Identify which cell holds the provided text, then report its (X, Y) central coordinate. 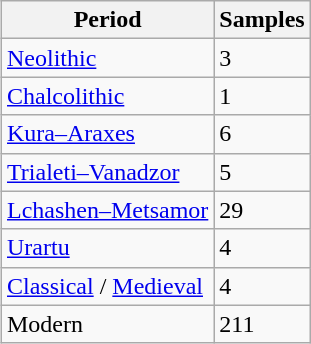
6 (262, 134)
29 (262, 210)
Chalcolithic (107, 96)
Period (107, 20)
Neolithic (107, 58)
Modern (107, 324)
Trialeti–Vanadzor (107, 172)
1 (262, 96)
5 (262, 172)
Lchashen–Metsamor (107, 210)
3 (262, 58)
211 (262, 324)
Kura–Araxes (107, 134)
Samples (262, 20)
Urartu (107, 248)
Classical / Medieval (107, 286)
